Provide the [x, y] coordinate of the cell's center where the given text is located.  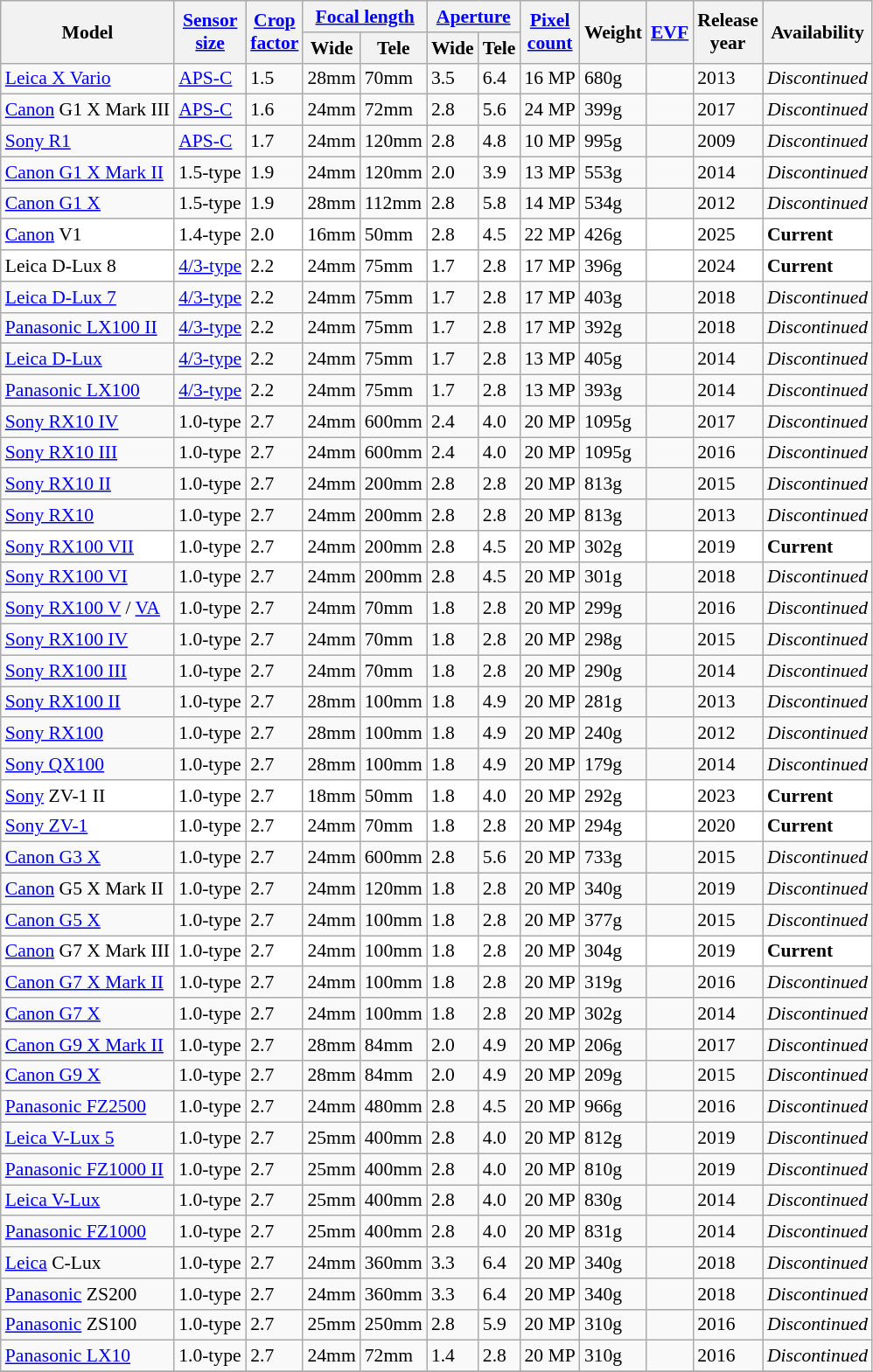
Leica C-Lux [87, 1263]
22 MP [549, 235]
392g [613, 328]
Panasonic LX100 [87, 391]
Panasonic FZ2500 [87, 1107]
EVF [670, 31]
403g [613, 297]
Releaseyear [728, 31]
1.5 [275, 79]
Canon G5 X Mark II [87, 889]
Sony RX10 IV [87, 421]
Sony RX100 VII [87, 547]
Model [87, 31]
Canon G5 X [87, 920]
179g [613, 764]
Canon G3 X [87, 858]
4.8 [499, 142]
Leica X Vario [87, 79]
377g [613, 920]
16mm [331, 235]
Sony ZV-1 II [87, 796]
3.9 [499, 172]
831g [613, 1232]
Sony RX10 II [87, 484]
209g [613, 1076]
426g [613, 235]
1.4-type [210, 235]
830g [613, 1201]
Sony R1 [87, 142]
Sony RX100 II [87, 702]
Canon G7 X Mark III [87, 951]
553g [613, 172]
Cropfactor [275, 31]
Panasonic LX100 II [87, 328]
Sony RX100 VI [87, 577]
Availability [817, 31]
294g [613, 826]
14 MP [549, 204]
112mm [394, 204]
Leica D-Lux 7 [87, 297]
Aperture [474, 17]
10 MP [549, 142]
Canon G9 X [87, 1076]
Sony RX100 [87, 734]
Panasonic FZ1000 II [87, 1169]
290g [613, 671]
Leica D-Lux [87, 359]
Panasonic ZS100 [87, 1325]
405g [613, 359]
2024 [728, 266]
995g [613, 142]
Canon G7 X Mark II [87, 983]
Canon G1 X [87, 204]
Sony RX10 III [87, 453]
Sony QX100 [87, 764]
Sony ZV-1 [87, 826]
206g [613, 1045]
2009 [728, 142]
Canon G1 X Mark III [87, 110]
16 MP [549, 79]
Leica V-Lux [87, 1201]
Panasonic FZ1000 [87, 1232]
1.6 [275, 110]
2025 [728, 235]
250mm [394, 1325]
534g [613, 204]
396g [613, 266]
Panasonic LX10 [87, 1356]
240g [613, 734]
281g [613, 702]
2023 [728, 796]
Focal length [364, 17]
Sony RX10 [87, 515]
298g [613, 640]
3.5 [453, 79]
Sony RX100 V / VA [87, 609]
480mm [394, 1107]
733g [613, 858]
2020 [728, 826]
292g [613, 796]
Sony RX100 IV [87, 640]
Canon G7 X [87, 1013]
810g [613, 1169]
Pixelcount [549, 31]
Leica V-Lux 5 [87, 1139]
393g [613, 391]
680g [613, 79]
Panasonic ZS200 [87, 1294]
Canon G1 X Mark II [87, 172]
18mm [331, 796]
5.8 [499, 204]
5.9 [499, 1325]
399g [613, 110]
Leica D-Lux 8 [87, 266]
812g [613, 1139]
Weight [613, 31]
Sensorsize [210, 31]
Canon V1 [87, 235]
301g [613, 577]
1.4 [453, 1356]
966g [613, 1107]
299g [613, 609]
24 MP [549, 110]
319g [613, 983]
Canon G9 X Mark II [87, 1045]
304g [613, 951]
Sony RX100 III [87, 671]
